Output the (x, y) coordinate of the center of the cell containing the given text.  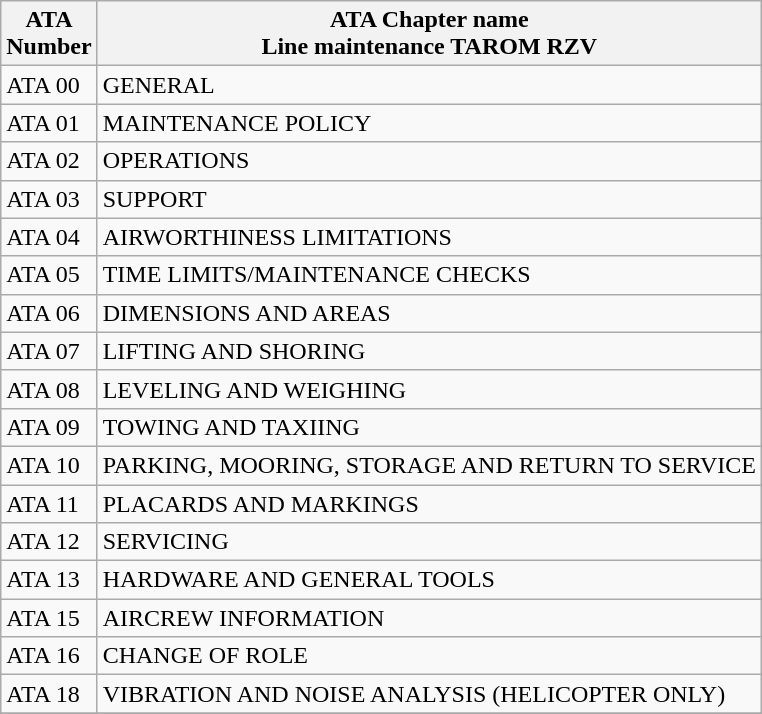
ATA 18 (49, 694)
SERVICING (429, 542)
ATA 11 (49, 503)
PLACARDS AND MARKINGS (429, 503)
LIFTING AND SHORING (429, 351)
ATA 03 (49, 199)
ATA 02 (49, 161)
VIBRATION AND NOISE ANALYSIS (HELICOPTER ONLY) (429, 694)
ATA 09 (49, 427)
ATA 05 (49, 275)
OPERATIONS (429, 161)
ATA 07 (49, 351)
ATANumber (49, 34)
ATA 15 (49, 618)
SUPPORT (429, 199)
PARKING, MOORING, STORAGE AND RETURN TO SERVICE (429, 465)
ATA 13 (49, 580)
ATA 04 (49, 237)
TOWING AND TAXIING (429, 427)
AIRCREW INFORMATION (429, 618)
ATA 10 (49, 465)
LEVELING AND WEIGHING (429, 389)
ATA 16 (49, 656)
CHANGE OF ROLE (429, 656)
ATA 01 (49, 123)
ATA Chapter nameLine maintenance TAROM RZV (429, 34)
DIMENSIONS AND AREAS (429, 313)
ATA 06 (49, 313)
AIRWORTHINESS LIMITATIONS (429, 237)
ATA 12 (49, 542)
HARDWARE AND GENERAL TOOLS (429, 580)
ATA 08 (49, 389)
TIME LIMITS/MAINTENANCE CHECKS (429, 275)
ATA 00 (49, 85)
GENERAL (429, 85)
MAINTENANCE POLICY (429, 123)
